For the text-containing cell, return its midpoint in (X, Y) coordinate format. 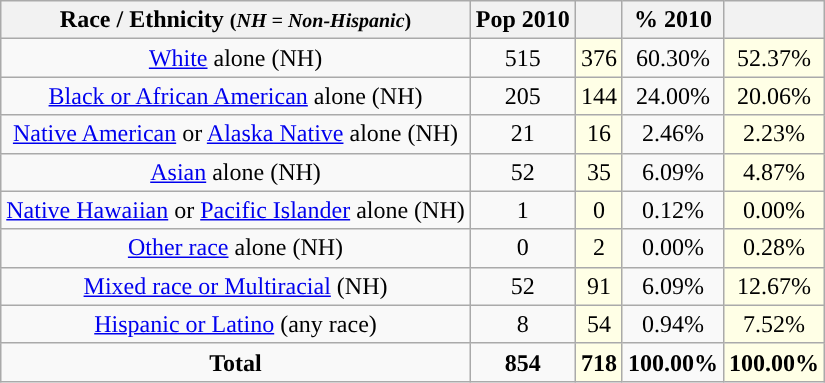
Hispanic or Latino (any race) (236, 324)
2 (598, 248)
Mixed race or Multiracial (NH) (236, 286)
0.12% (672, 210)
0.28% (774, 248)
854 (522, 362)
35 (598, 172)
Black or African American alone (NH) (236, 96)
24.00% (672, 96)
12.67% (774, 286)
52.37% (774, 58)
515 (522, 58)
20.06% (774, 96)
91 (598, 286)
Native Hawaiian or Pacific Islander alone (NH) (236, 210)
205 (522, 96)
% 2010 (672, 20)
54 (598, 324)
718 (598, 362)
376 (598, 58)
Asian alone (NH) (236, 172)
16 (598, 134)
144 (598, 96)
White alone (NH) (236, 58)
Native American or Alaska Native alone (NH) (236, 134)
60.30% (672, 58)
Pop 2010 (522, 20)
4.87% (774, 172)
Race / Ethnicity (NH = Non-Hispanic) (236, 20)
7.52% (774, 324)
21 (522, 134)
2.46% (672, 134)
Total (236, 362)
Other race alone (NH) (236, 248)
0.94% (672, 324)
8 (522, 324)
2.23% (774, 134)
1 (522, 210)
